Detect which cell encompasses the target text, then output its (X, Y) center coordinate. 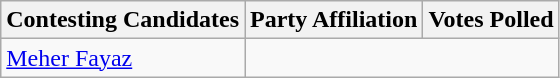
Contesting Candidates (123, 20)
Votes Polled (491, 20)
Meher Fayaz (123, 58)
Party Affiliation (334, 20)
